Identify which cell holds the provided text, then report its [x, y] central coordinate. 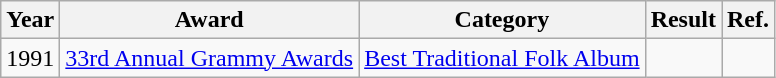
Category [502, 20]
Best Traditional Folk Album [502, 58]
Award [210, 20]
33rd Annual Grammy Awards [210, 58]
Result [683, 20]
Year [30, 20]
1991 [30, 58]
Ref. [748, 20]
